For the text-containing cell, return its midpoint in [X, Y] coordinate format. 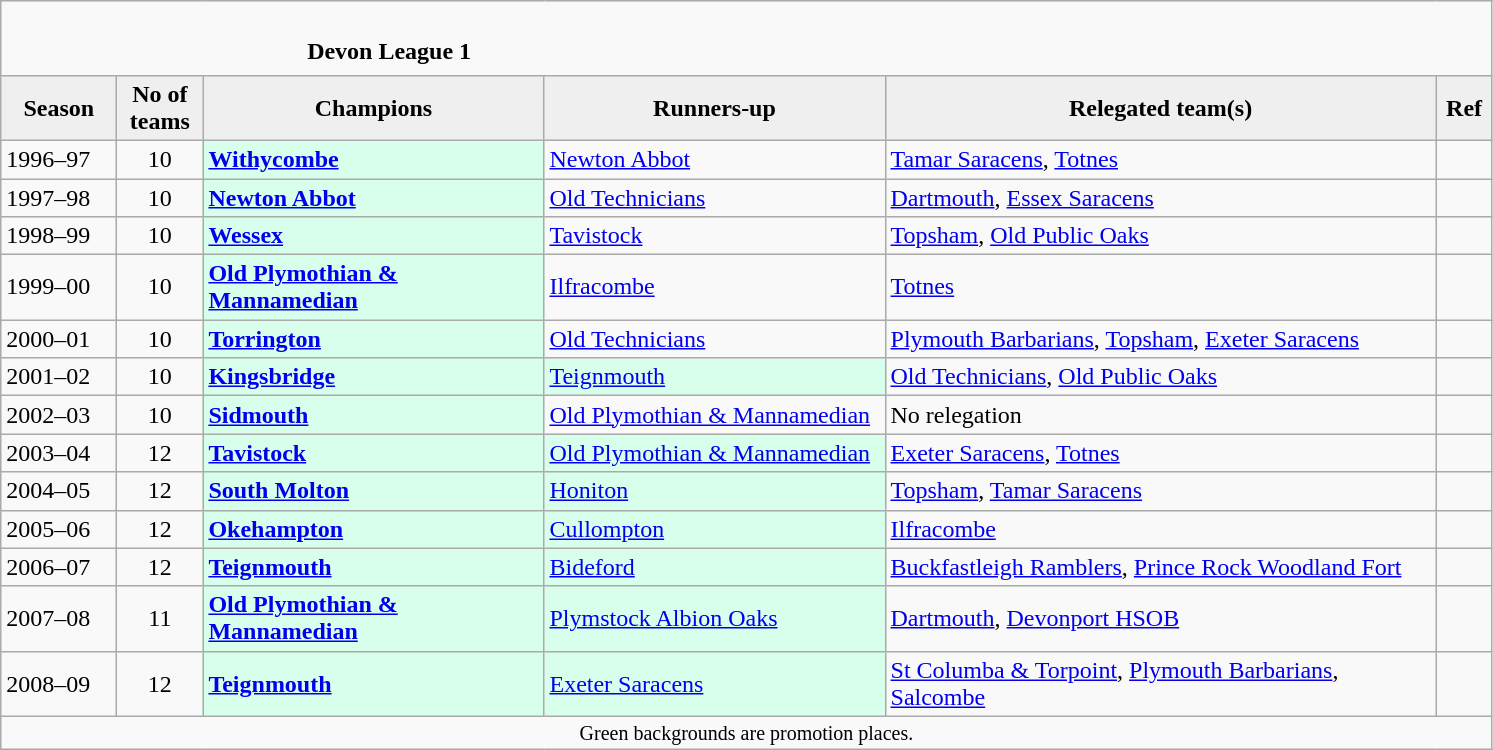
Plymstock Albion Oaks [714, 618]
Green backgrounds are promotion places. [746, 732]
11 [160, 618]
Ref [1464, 108]
Wessex [374, 236]
Exeter Saracens, Totnes [1160, 453]
Relegated team(s) [1160, 108]
Tamar Saracens, Totnes [1160, 159]
Totnes [1160, 288]
2007–08 [59, 618]
1997–98 [59, 197]
2000–01 [59, 339]
2008–09 [59, 684]
Champions [374, 108]
Plymouth Barbarians, Topsham, Exeter Saracens [1160, 339]
2002–03 [59, 415]
Season [59, 108]
Cullompton [714, 529]
Dartmouth, Devonport HSOB [1160, 618]
Dartmouth, Essex Saracens [1160, 197]
2005–06 [59, 529]
1999–00 [59, 288]
Topsham, Tamar Saracens [1160, 491]
2001–02 [59, 377]
1998–99 [59, 236]
Kingsbridge [374, 377]
Torrington [374, 339]
Old Technicians, Old Public Oaks [1160, 377]
2006–07 [59, 567]
Topsham, Old Public Oaks [1160, 236]
Okehampton [374, 529]
St Columba & Torpoint, Plymouth Barbarians, Salcombe [1160, 684]
Withycombe [374, 159]
Bideford [714, 567]
2003–04 [59, 453]
2004–05 [59, 491]
No of teams [160, 108]
Sidmouth [374, 415]
Honiton [714, 491]
Runners-up [714, 108]
1996–97 [59, 159]
Exeter Saracens [714, 684]
Buckfastleigh Ramblers, Prince Rock Woodland Fort [1160, 567]
No relegation [1160, 415]
South Molton [374, 491]
